Search for the cell housing the specified text and yield its [x, y] center coordinate. 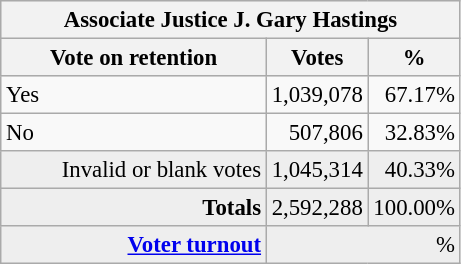
100.00% [414, 208]
Invalid or blank votes [134, 170]
Votes [317, 58]
Voter turnout [134, 245]
2,592,288 [317, 208]
Totals [134, 208]
Yes [134, 95]
No [134, 133]
40.33% [414, 170]
507,806 [317, 133]
1,045,314 [317, 170]
32.83% [414, 133]
Vote on retention [134, 58]
67.17% [414, 95]
1,039,078 [317, 95]
Associate Justice J. Gary Hastings [231, 20]
